Pinpoint the cell where the given text exists, returning its (x, y) midpoint coordinate. 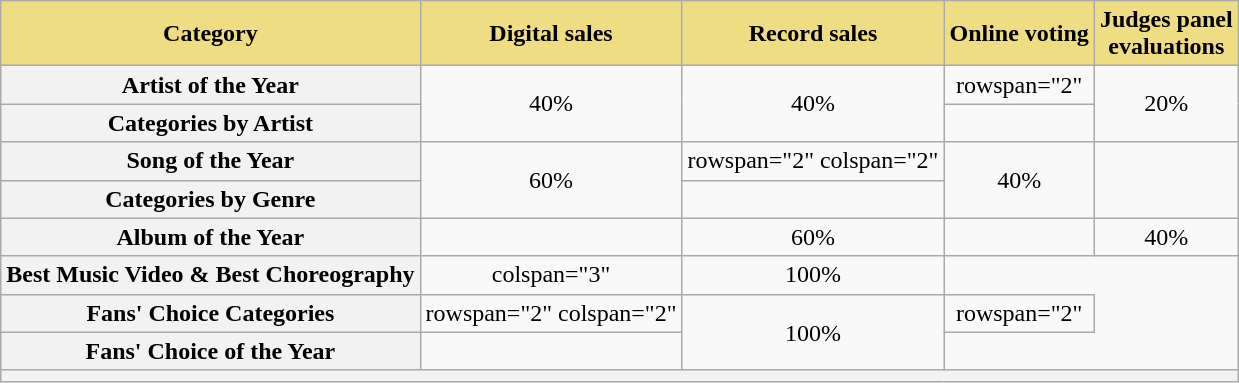
Judges panelevaluations (1166, 34)
Category (210, 34)
20% (1166, 104)
Song of the Year (210, 161)
Record sales (813, 34)
Fans' Choice Categories (210, 313)
Digital sales (551, 34)
Artist of the Year (210, 85)
Categories by Artist (210, 123)
Online voting (1019, 34)
Fans' Choice of the Year (210, 351)
Album of the Year (210, 237)
Categories by Genre (210, 199)
Best Music Video & Best Choreography (210, 275)
colspan="3" (551, 275)
